Find where the given text appears and provide that cell's center as (X, Y) coordinate. 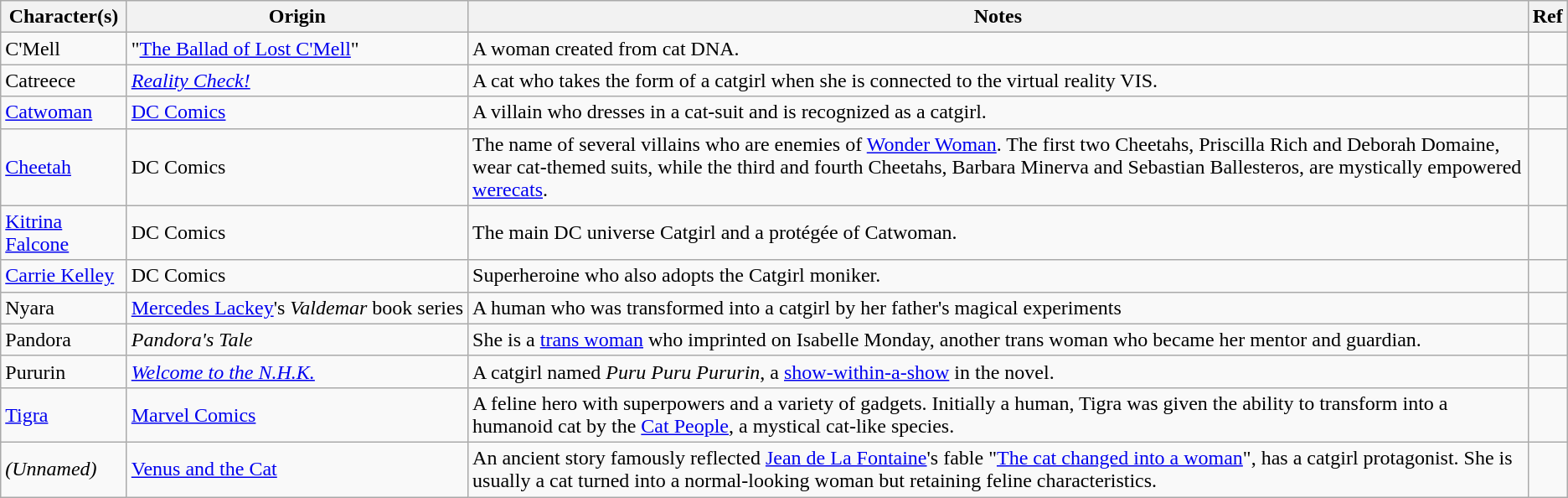
A catgirl named Puru Puru Pururin, a show-within-a-show in the novel. (998, 371)
A cat who takes the form of a catgirl when she is connected to the virtual reality VIS. (998, 80)
Marvel Comics (297, 414)
Reality Check! (297, 80)
Character(s) (64, 17)
Pandora's Tale (297, 340)
Welcome to the N.H.K. (297, 371)
Superheroine who also adopts the Catgirl moniker. (998, 276)
Origin (297, 17)
The main DC universe Catgirl and a protégée of Catwoman. (998, 233)
Venus and the Cat (297, 469)
Pandora (64, 340)
"The Ballad of Lost C'Mell" (297, 49)
Pururin (64, 371)
Carrie Kelley (64, 276)
Notes (998, 17)
A villain who dresses in a cat-suit and is recognized as a catgirl. (998, 112)
A human who was transformed into a catgirl by her father's magical experiments (998, 308)
Cheetah (64, 167)
Catwoman (64, 112)
C'Mell (64, 49)
A woman created from cat DNA. (998, 49)
Tigra (64, 414)
(Unnamed) (64, 469)
Mercedes Lackey's Valdemar book series (297, 308)
Nyara (64, 308)
She is a trans woman who imprinted on Isabelle Monday, another trans woman who became her mentor and guardian. (998, 340)
Ref (1548, 17)
Catreece (64, 80)
Kitrina Falcone (64, 233)
